From the cell containing the given text, extract its center point as [x, y] coordinate. 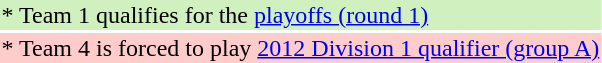
* Team 4 is forced to play 2012 Division 1 qualifier (group A) [300, 48]
* Team 1 qualifies for the playoffs (round 1) [300, 15]
